Return [X, Y] of the center of cell containing provided text 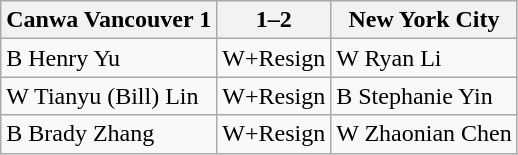
B Henry Yu [109, 58]
B Brady Zhang [109, 134]
W Tianyu (Bill) Lin [109, 96]
B Stephanie Yin [424, 96]
W Zhaonian Chen [424, 134]
1–2 [274, 20]
W Ryan Li [424, 58]
New York City [424, 20]
Canwa Vancouver 1 [109, 20]
